Find where the given text appears and provide that cell's center as [x, y] coordinate. 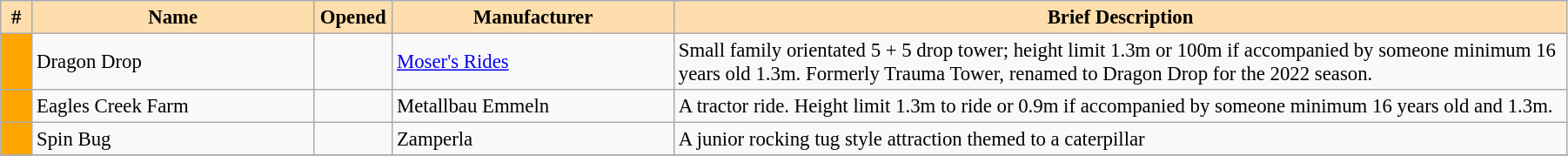
Manufacturer [533, 17]
A tractor ride. Height limit 1.3m to ride or 0.9m if accompanied by someone minimum 16 years old and 1.3m. [1121, 106]
Metallbau Emmeln [533, 106]
Spin Bug [173, 139]
Opened [353, 17]
A junior rocking tug style attraction themed to a caterpillar [1121, 139]
Brief Description [1121, 17]
Name [173, 17]
# [17, 17]
Moser's Rides [533, 63]
Eagles Creek Farm [173, 106]
Dragon Drop [173, 63]
Zamperla [533, 139]
